Provide the [X, Y] coordinate of the cell's center where the given text is located.  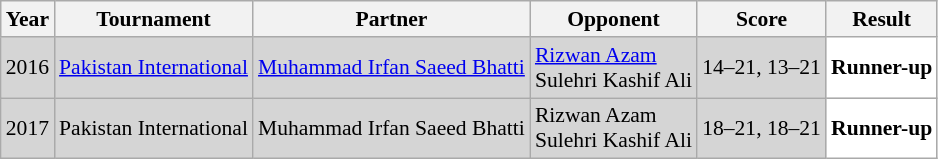
Year [28, 19]
18–21, 18–21 [762, 128]
Partner [392, 19]
Opponent [614, 19]
14–21, 13–21 [762, 68]
2016 [28, 68]
Result [882, 19]
Score [762, 19]
Tournament [154, 19]
2017 [28, 128]
